Identify which cell holds the provided text, then report its (X, Y) central coordinate. 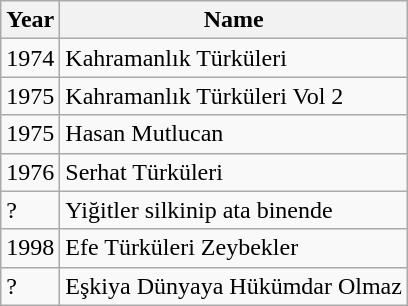
1976 (30, 172)
1998 (30, 248)
Eşkiya Dünyaya Hükümdar Olmaz (234, 286)
1974 (30, 58)
Kahramanlık Türküleri (234, 58)
Hasan Mutlucan (234, 134)
Year (30, 20)
Yiğitler silkinip ata binende (234, 210)
Kahramanlık Türküleri Vol 2 (234, 96)
Efe Türküleri Zeybekler (234, 248)
Name (234, 20)
Serhat Türküleri (234, 172)
